Extract the [x, y] coordinate from the center of the cell holding the provided text.  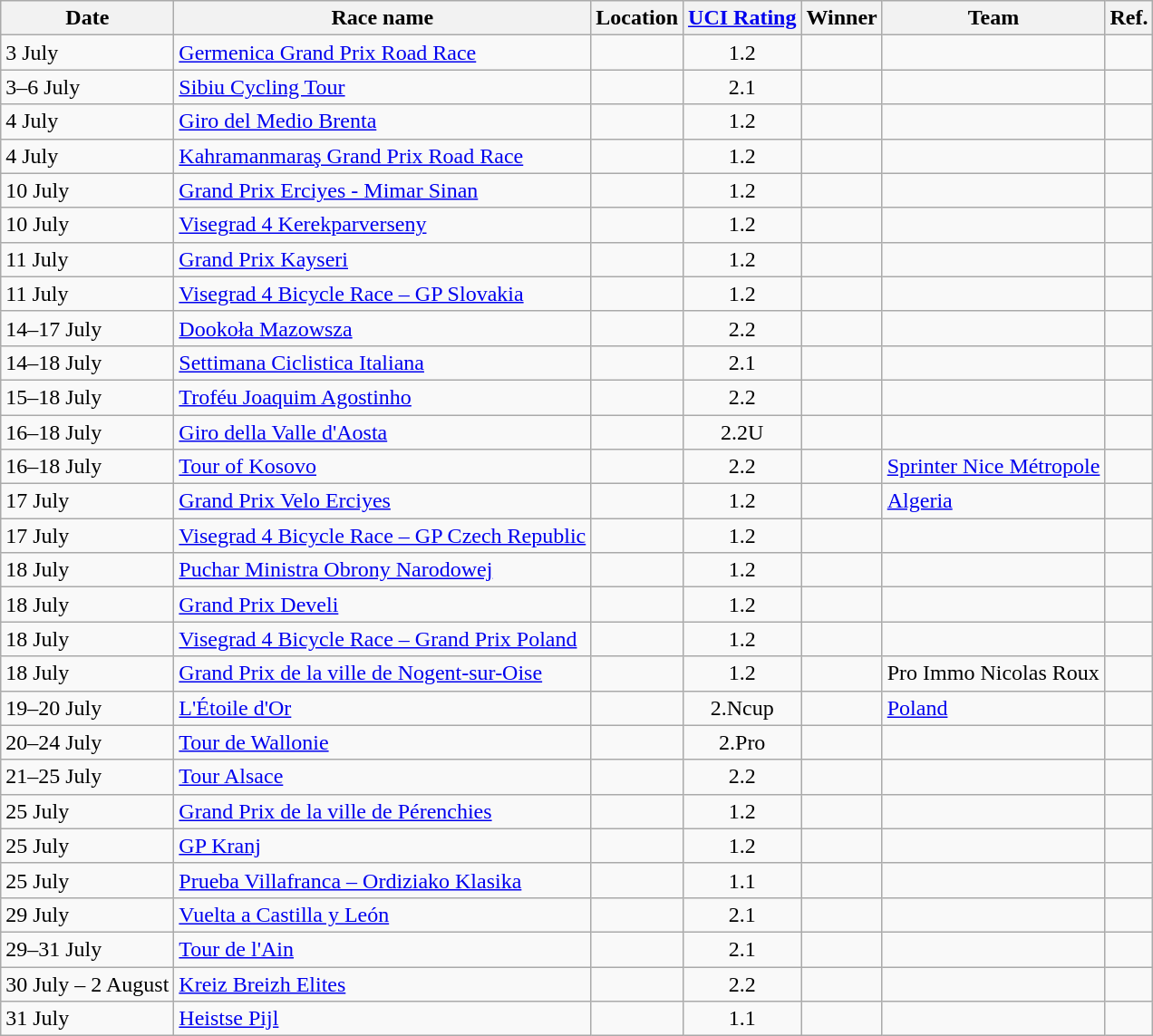
Team [993, 18]
Pro Immo Nicolas Roux [993, 673]
30 July – 2 August [87, 983]
Winner [841, 18]
15–18 July [87, 397]
Puchar Ministra Obrony Narodowej [383, 570]
Kahramanmaraş Grand Prix Road Race [383, 156]
L'Étoile d'Or [383, 708]
Visegrad 4 Bicycle Race – GP Slovakia [383, 294]
2.2U [742, 432]
19–20 July [87, 708]
GP Kranj [383, 846]
Grand Prix Velo Erciyes [383, 501]
Grand Prix Kayseri [383, 259]
Tour de l'Ain [383, 949]
Ref. [1129, 18]
31 July [87, 1019]
29 July [87, 915]
Algeria [993, 501]
Troféu Joaquim Agostinho [383, 397]
Location [637, 18]
Dookoła Mazowsza [383, 328]
Visegrad 4 Bicycle Race – Grand Prix Poland [383, 639]
Tour Alsace [383, 777]
21–25 July [87, 777]
Date [87, 18]
20–24 July [87, 742]
Vuelta a Castilla y León [383, 915]
2.Pro [742, 742]
Tour of Kosovo [383, 467]
Germenica Grand Prix Road Race [383, 53]
Tour de Wallonie [383, 742]
3–6 July [87, 87]
14–18 July [87, 363]
Race name [383, 18]
Kreiz Breizh Elites [383, 983]
Giro della Valle d'Aosta [383, 432]
Giro del Medio Brenta [383, 121]
Sibiu Cycling Tour [383, 87]
Grand Prix de la ville de Nogent-sur-Oise [383, 673]
Sprinter Nice Métropole [993, 467]
29–31 July [87, 949]
Poland [993, 708]
Settimana Ciclistica Italiana [383, 363]
Prueba Villafranca – Ordiziako Klasika [383, 880]
14–17 July [87, 328]
Grand Prix de la ville de Pérenchies [383, 811]
Grand Prix Erciyes - Mimar Sinan [383, 190]
2.Ncup [742, 708]
Grand Prix Develi [383, 605]
UCI Rating [742, 18]
3 July [87, 53]
Visegrad 4 Kerekparverseny [383, 225]
Visegrad 4 Bicycle Race – GP Czech Republic [383, 536]
Heistse Pijl [383, 1019]
